Find where the given text appears and provide that cell's center as [X, Y] coordinate. 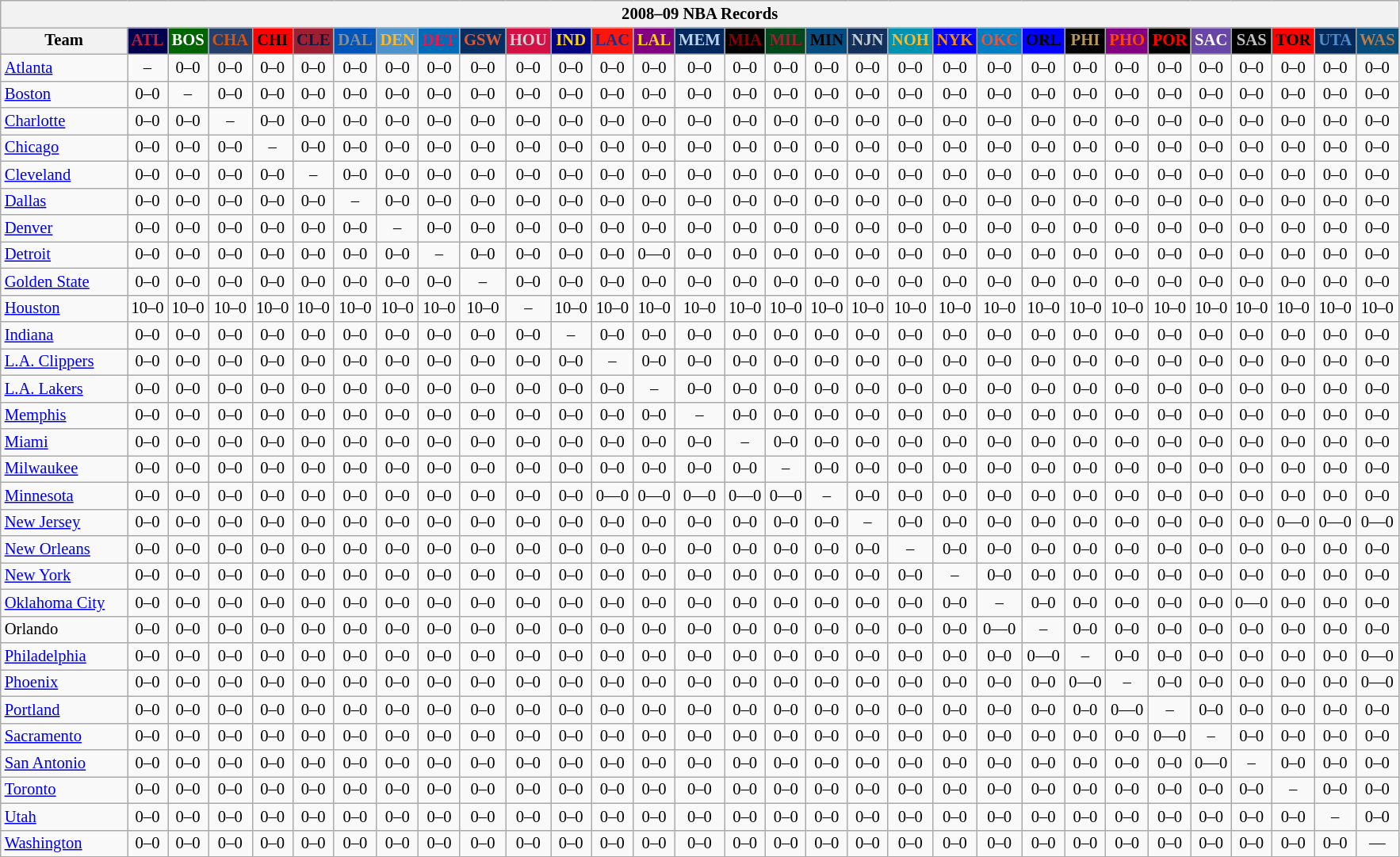
SAS [1251, 40]
HOU [528, 40]
L.A. Clippers [64, 362]
Charlotte [64, 121]
MEM [699, 40]
ATL [147, 40]
NYK [955, 40]
Milwaukee [64, 469]
New Orleans [64, 549]
Phoenix [64, 683]
Boston [64, 94]
DAL [355, 40]
Houston [64, 308]
NOH [910, 40]
UTA [1335, 40]
TOR [1293, 40]
SAC [1211, 40]
NJN [867, 40]
New York [64, 576]
New Jersey [64, 522]
OKC [999, 40]
DEN [398, 40]
Toronto [64, 790]
PHO [1127, 40]
Portland [64, 710]
Golden State [64, 281]
LAL [654, 40]
CLE [313, 40]
Team [64, 40]
San Antonio [64, 763]
Oklahoma City [64, 603]
Chicago [64, 147]
POR [1170, 40]
DET [439, 40]
Cleveland [64, 174]
Denver [64, 228]
MIL [786, 40]
ORL [1043, 40]
MIN [827, 40]
Atlanta [64, 67]
— [1377, 844]
Washington [64, 844]
BOS [189, 40]
Miami [64, 442]
Memphis [64, 415]
PHI [1084, 40]
IND [571, 40]
Philadelphia [64, 656]
GSW [483, 40]
LAC [612, 40]
L.A. Lakers [64, 388]
2008–09 NBA Records [700, 13]
Detroit [64, 254]
WAS [1377, 40]
Utah [64, 817]
Orlando [64, 629]
CHA [231, 40]
CHI [273, 40]
Sacramento [64, 736]
Minnesota [64, 495]
Dallas [64, 201]
Indiana [64, 335]
MIA [745, 40]
